Extract the (X, Y) coordinate from the center of the cell holding the provided text.  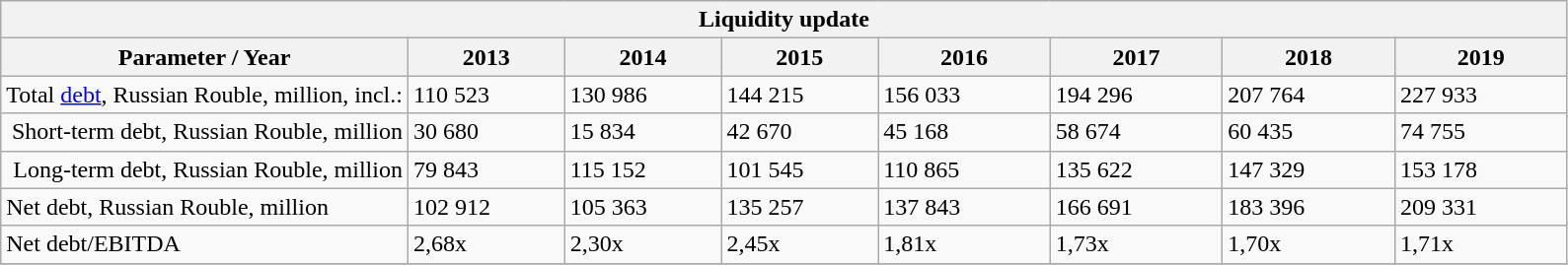
130 986 (643, 95)
42 670 (799, 132)
2013 (485, 57)
74 755 (1480, 132)
2,30х (643, 244)
137 843 (965, 207)
207 764 (1308, 95)
2,68х (485, 244)
166 691 (1137, 207)
135 622 (1137, 169)
Short-term debt, Russian Rouble, million (205, 132)
Net debt/EBITDA (205, 244)
115 152 (643, 169)
183 396 (1308, 207)
Net debt, Russian Rouble, million (205, 207)
60 435 (1308, 132)
2,45х (799, 244)
Liquidity update (784, 20)
2016 (965, 57)
209 331 (1480, 207)
1,71х (1480, 244)
79 843 (485, 169)
227 933 (1480, 95)
135 257 (799, 207)
105 363 (643, 207)
194 296 (1137, 95)
102 912 (485, 207)
Long-term debt, Russian Rouble, million (205, 169)
58 674 (1137, 132)
153 178 (1480, 169)
2018 (1308, 57)
2014 (643, 57)
1,70х (1308, 244)
2017 (1137, 57)
110 865 (965, 169)
15 834 (643, 132)
2019 (1480, 57)
2015 (799, 57)
110 523 (485, 95)
1,81х (965, 244)
144 215 (799, 95)
Total debt, Russian Rouble, million, incl.: (205, 95)
30 680 (485, 132)
45 168 (965, 132)
101 545 (799, 169)
Parameter / Year (205, 57)
147 329 (1308, 169)
1,73х (1137, 244)
156 033 (965, 95)
